Return [X, Y] of the center of cell containing provided text 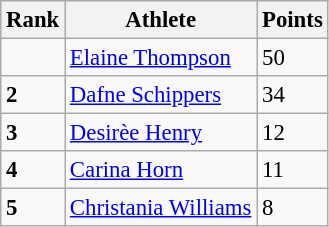
Points [292, 20]
2 [33, 95]
Athlete [161, 20]
Carina Horn [161, 170]
Elaine Thompson [161, 58]
4 [33, 170]
Christania Williams [161, 208]
11 [292, 170]
8 [292, 208]
12 [292, 133]
Dafne Schippers [161, 95]
3 [33, 133]
Desirèe Henry [161, 133]
Rank [33, 20]
34 [292, 95]
5 [33, 208]
50 [292, 58]
